Search for the cell housing the specified text and yield its [X, Y] center coordinate. 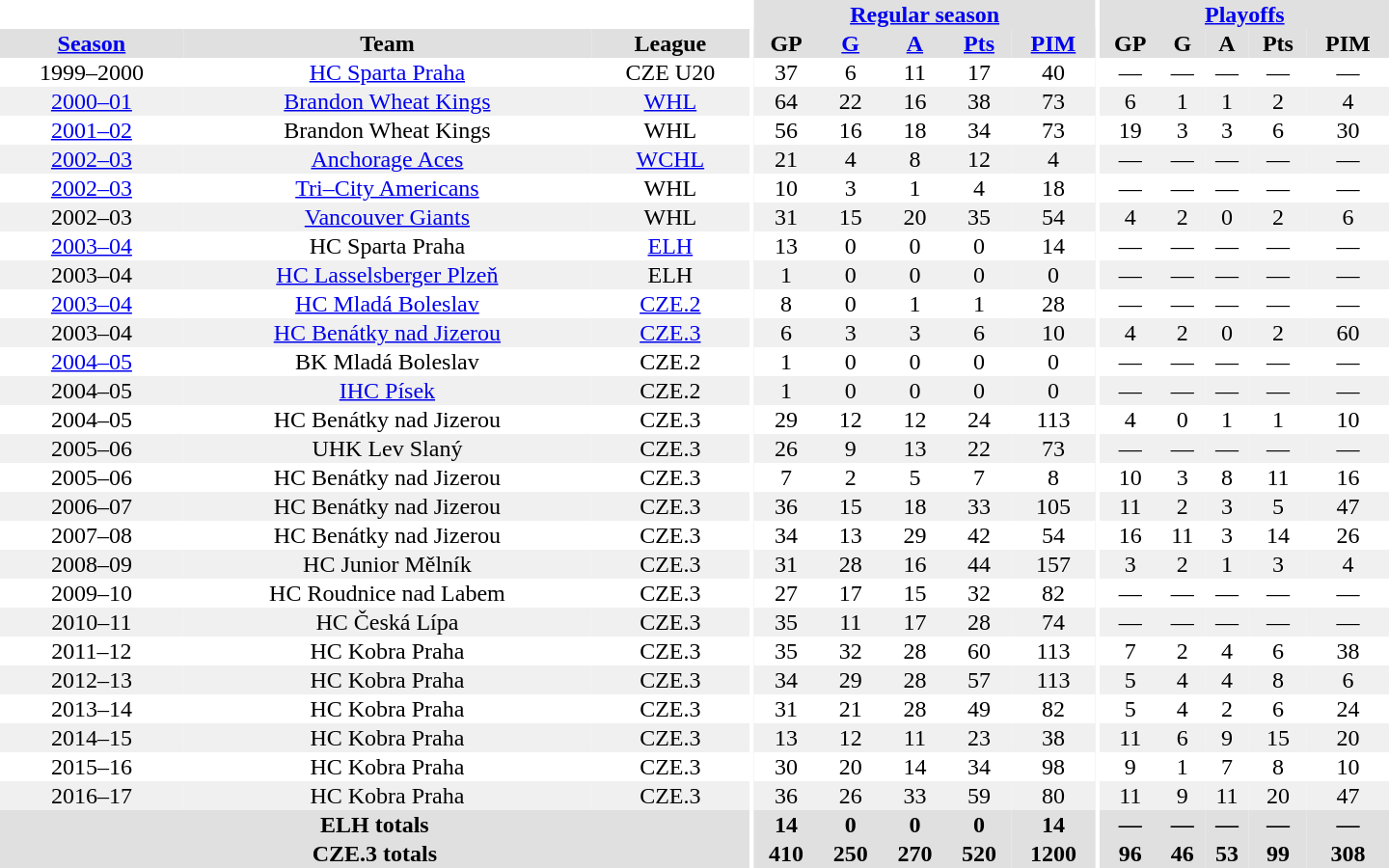
1200 [1053, 854]
Vancouver Giants [388, 217]
HC Roudnice nad Labem [388, 593]
Tri–City Americans [388, 188]
2013–14 [92, 709]
HC Lasselsberger Plzeň [388, 275]
42 [980, 535]
2012–13 [92, 680]
49 [980, 709]
Playoffs [1244, 14]
ELH totals [374, 825]
WCHL [670, 159]
2007–08 [92, 535]
2009–10 [92, 593]
410 [787, 854]
2016–17 [92, 796]
2006–07 [92, 506]
270 [914, 854]
2015–16 [92, 767]
56 [787, 130]
46 [1183, 854]
Team [388, 43]
19 [1130, 130]
250 [851, 854]
64 [787, 101]
Anchorage Aces [388, 159]
CZE.3 totals [374, 854]
HC Junior Mělník [388, 564]
2010–11 [92, 622]
2014–15 [92, 738]
37 [787, 72]
27 [787, 593]
57 [980, 680]
BK Mladá Boleslav [388, 362]
157 [1053, 564]
44 [980, 564]
53 [1227, 854]
CZE U20 [670, 72]
520 [980, 854]
80 [1053, 796]
98 [1053, 767]
1999–2000 [92, 72]
2001–02 [92, 130]
HC Česká Lípa [388, 622]
HC Mladá Boleslav [388, 304]
23 [980, 738]
40 [1053, 72]
2011–12 [92, 651]
2000–01 [92, 101]
UHK Lev Slaný [388, 448]
59 [980, 796]
League [670, 43]
IHC Písek [388, 391]
105 [1053, 506]
96 [1130, 854]
Regular season [925, 14]
308 [1348, 854]
74 [1053, 622]
99 [1278, 854]
2008–09 [92, 564]
Season [92, 43]
